For the text-containing cell, return its midpoint in (X, Y) coordinate format. 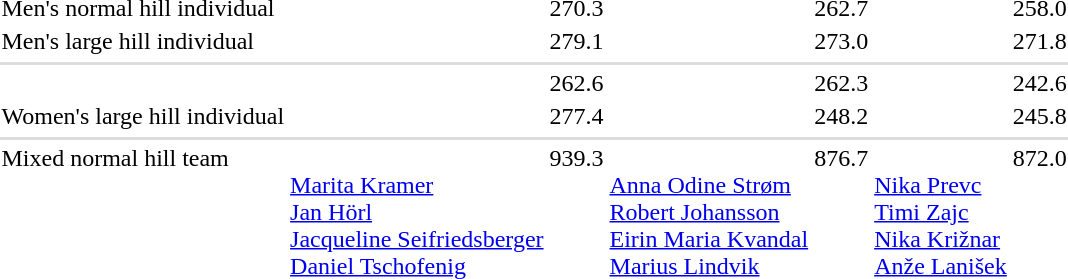
242.6 (1040, 83)
271.8 (1040, 41)
245.8 (1040, 116)
262.6 (576, 83)
Men's large hill individual (143, 41)
273.0 (842, 41)
248.2 (842, 116)
277.4 (576, 116)
262.3 (842, 83)
Women's large hill individual (143, 116)
279.1 (576, 41)
